Pinpoint the cell where the given text exists, returning its (X, Y) midpoint coordinate. 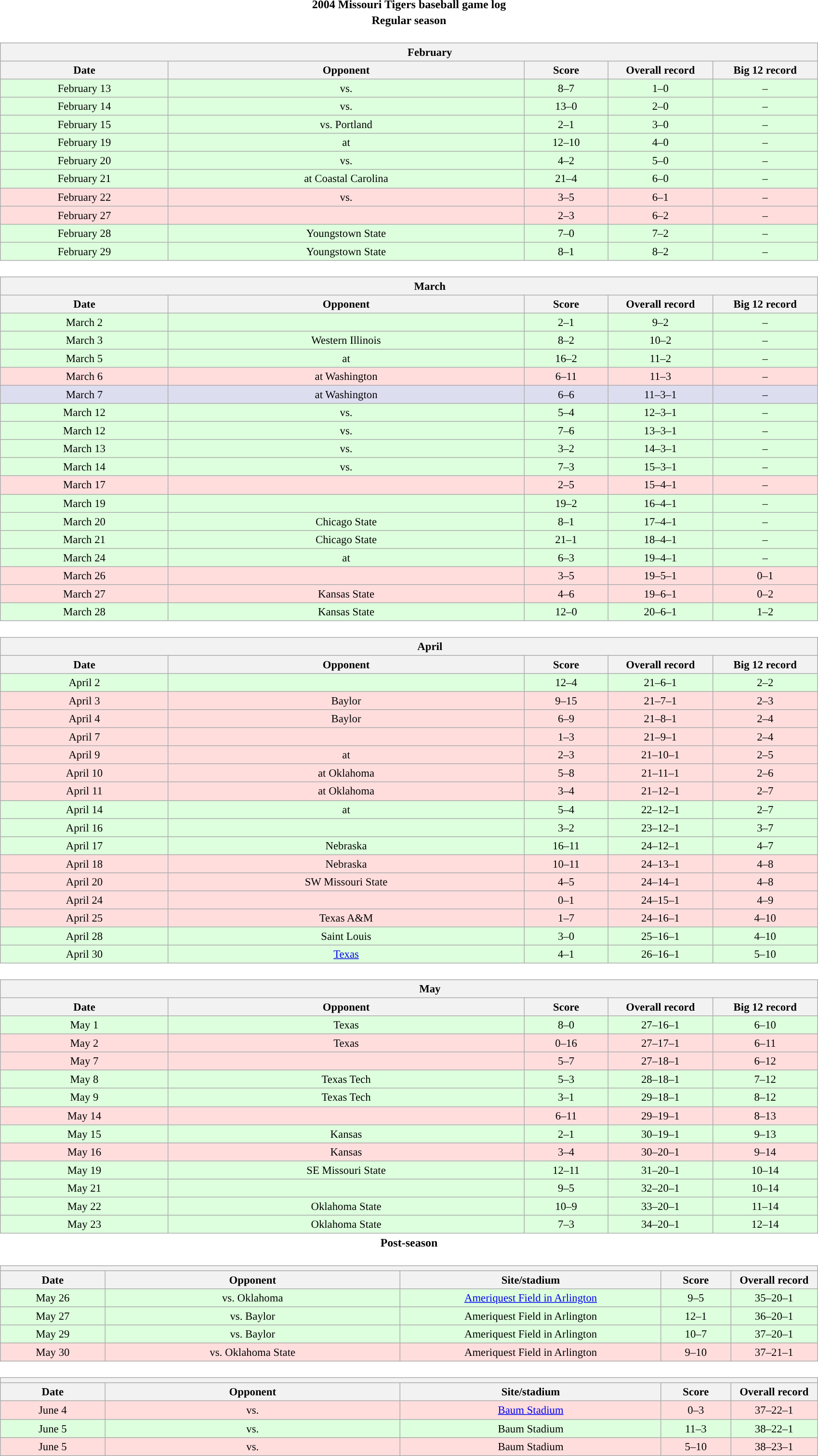
29–19–1 (660, 1116)
24–15–1 (660, 900)
6–9 (566, 719)
8–12 (765, 1097)
2–2 (765, 683)
5–8 (566, 773)
7–0 (566, 233)
10–9 (566, 1206)
4–1 (566, 954)
March 6 (84, 377)
16–11 (566, 845)
3–7 (765, 828)
April 17 (84, 845)
16–4–1 (660, 503)
February 19 (84, 143)
at Coastal Carolina (346, 179)
March 24 (84, 558)
April 9 (84, 755)
7–12 (765, 1079)
5–3 (566, 1079)
May 8 (84, 1079)
April 25 (84, 918)
10–11 (566, 864)
1–3 (566, 737)
22–12–1 (660, 809)
12–1 (696, 1316)
March 27 (84, 594)
May 30 (53, 1352)
SE Missouri State (346, 1170)
2–0 (660, 106)
March 17 (84, 485)
2–6 (765, 773)
February 22 (84, 197)
37–22–1 (774, 1410)
23–12–1 (660, 828)
April 3 (84, 701)
3–1 (566, 1097)
32–20–1 (660, 1188)
11–14 (765, 1206)
27–18–1 (660, 1061)
17–4–1 (660, 521)
37–20–1 (774, 1334)
21–6–1 (660, 683)
May 1 (84, 1025)
21–11–1 (660, 773)
30–19–1 (660, 1134)
February 28 (84, 233)
March 5 (84, 358)
9–2 (660, 322)
March 3 (84, 340)
21–9–1 (660, 737)
19–2 (566, 503)
6–10 (765, 1025)
37–21–1 (774, 1352)
4–7 (765, 845)
29–18–1 (660, 1097)
May (409, 989)
May 14 (84, 1116)
24–13–1 (660, 864)
June 4 (53, 1410)
12–11 (566, 1170)
5–0 (660, 161)
10–7 (696, 1334)
Texas A&M (346, 918)
Western Illinois (346, 340)
19–5–1 (660, 575)
April 24 (84, 900)
25–16–1 (660, 936)
11–3–1 (660, 394)
28–18–1 (660, 1079)
8–7 (566, 88)
15–4–1 (660, 485)
33–20–1 (660, 1206)
May 26 (53, 1298)
16–2 (566, 358)
13–3–1 (660, 431)
6–0 (660, 179)
May 23 (84, 1224)
April 20 (84, 882)
21–10–1 (660, 755)
vs. Portland (346, 125)
36–20–1 (774, 1316)
8–0 (566, 1025)
April (409, 647)
20–6–1 (660, 612)
9–10 (696, 1352)
May 21 (84, 1188)
9–14 (765, 1152)
May 7 (84, 1061)
15–3–1 (660, 467)
March 26 (84, 575)
0–16 (566, 1043)
24–12–1 (660, 845)
4–0 (660, 143)
SW Missouri State (346, 882)
April 2 (84, 683)
21–4 (566, 179)
vs. Oklahoma (252, 1298)
February 21 (84, 179)
March 14 (84, 467)
19–6–1 (660, 594)
6–12 (765, 1061)
February 27 (84, 215)
38–23–1 (774, 1446)
0–3 (696, 1410)
9–13 (765, 1134)
1–2 (765, 612)
11–2 (660, 358)
6–6 (566, 394)
1–0 (660, 88)
6–3 (566, 558)
24–14–1 (660, 882)
13–0 (566, 106)
April 18 (84, 864)
4–2 (566, 161)
April 14 (84, 809)
May 15 (84, 1134)
10–2 (660, 340)
8–13 (765, 1116)
May 29 (53, 1334)
4–9 (765, 900)
6–1 (660, 197)
February 15 (84, 125)
Saint Louis (346, 936)
12–4 (566, 683)
21–12–1 (660, 791)
March 20 (84, 521)
April 11 (84, 791)
7–6 (566, 431)
March 13 (84, 449)
February (409, 52)
1–7 (566, 918)
March 21 (84, 539)
18–4–1 (660, 539)
April 16 (84, 828)
4–6 (566, 594)
April 30 (84, 954)
4–5 (566, 882)
February 20 (84, 161)
21–7–1 (660, 701)
May 27 (53, 1316)
May 22 (84, 1206)
March (409, 286)
6–2 (660, 215)
February 13 (84, 88)
April 7 (84, 737)
31–20–1 (660, 1170)
vs. Oklahoma State (252, 1352)
April 10 (84, 773)
34–20–1 (660, 1224)
19–4–1 (660, 558)
12–0 (566, 612)
March 28 (84, 612)
27–17–1 (660, 1043)
April 4 (84, 719)
March 19 (84, 503)
9–15 (566, 701)
21–8–1 (660, 719)
12–14 (765, 1224)
35–20–1 (774, 1298)
30–20–1 (660, 1152)
May 16 (84, 1152)
February 29 (84, 251)
12–10 (566, 143)
27–16–1 (660, 1025)
7–2 (660, 233)
February 14 (84, 106)
March 2 (84, 322)
5–7 (566, 1061)
May 19 (84, 1170)
21–1 (566, 539)
April 28 (84, 936)
38–22–1 (774, 1429)
May 2 (84, 1043)
14–3–1 (660, 449)
May 9 (84, 1097)
12–3–1 (660, 413)
26–16–1 (660, 954)
March 7 (84, 394)
0–2 (765, 594)
24–16–1 (660, 918)
